Return (X, Y) of the center of cell containing provided text 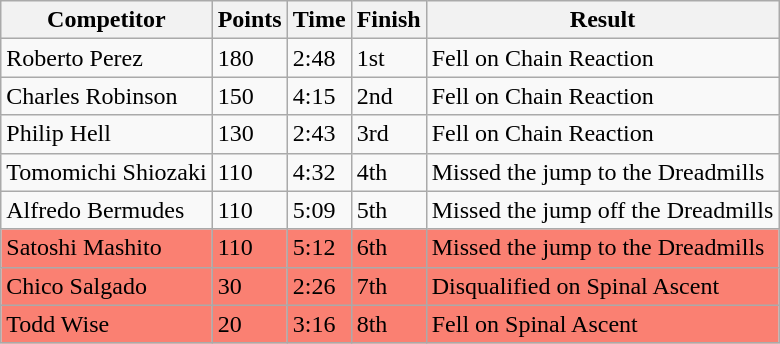
Points (250, 20)
2:48 (319, 58)
4:15 (319, 96)
3:16 (319, 324)
20 (250, 324)
5:12 (319, 248)
6th (388, 248)
7th (388, 286)
Roberto Perez (106, 58)
Satoshi Mashito (106, 248)
2nd (388, 96)
180 (250, 58)
4th (388, 172)
Fell on Spinal Ascent (602, 324)
5th (388, 210)
3rd (388, 134)
150 (250, 96)
Todd Wise (106, 324)
Disqualified on Spinal Ascent (602, 286)
4:32 (319, 172)
Philip Hell (106, 134)
Result (602, 20)
30 (250, 286)
5:09 (319, 210)
130 (250, 134)
Finish (388, 20)
Missed the jump off the Dreadmills (602, 210)
Competitor (106, 20)
2:43 (319, 134)
2:26 (319, 286)
Time (319, 20)
Tomomichi Shiozaki (106, 172)
8th (388, 324)
Charles Robinson (106, 96)
1st (388, 58)
Alfredo Bermudes (106, 210)
Chico Salgado (106, 286)
